Search for the cell housing the specified text and yield its [x, y] center coordinate. 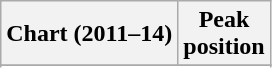
Peakposition [224, 34]
Chart (2011–14) [90, 34]
